Return [X, Y] of the center of cell containing provided text 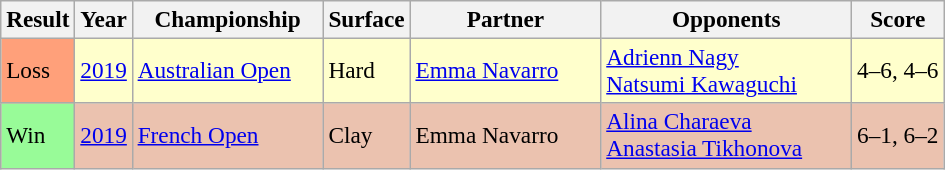
Championship [228, 19]
Hard [366, 70]
Australian Open [228, 70]
6–1, 6–2 [898, 136]
Opponents [726, 19]
French Open [228, 136]
Partner [506, 19]
Result [38, 19]
4–6, 4–6 [898, 70]
Loss [38, 70]
Alina Charaeva Anastasia Tikhonova [726, 136]
Adrienn Nagy Natsumi Kawaguchi [726, 70]
Clay [366, 136]
Surface [366, 19]
Score [898, 19]
Year [104, 19]
Win [38, 136]
